Find where the given text appears and provide that cell's center as (x, y) coordinate. 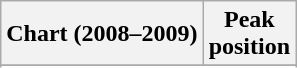
Peakposition (249, 34)
Chart (2008–2009) (102, 34)
